Find where the given text appears and provide that cell's center as [x, y] coordinate. 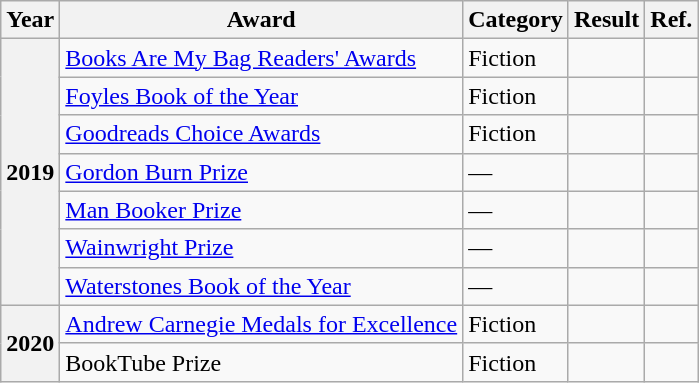
2020 [30, 343]
2019 [30, 172]
Result [606, 20]
Books Are My Bag Readers' Awards [262, 58]
Year [30, 20]
Man Booker Prize [262, 210]
Goodreads Choice Awards [262, 134]
Gordon Burn Prize [262, 172]
Wainwright Prize [262, 248]
Award [262, 20]
Category [516, 20]
BookTube Prize [262, 362]
Foyles Book of the Year [262, 96]
Ref. [672, 20]
Waterstones Book of the Year [262, 286]
Andrew Carnegie Medals for Excellence [262, 324]
